Capture the cell that displays the provided text and extract its [X, Y] central coordinate. 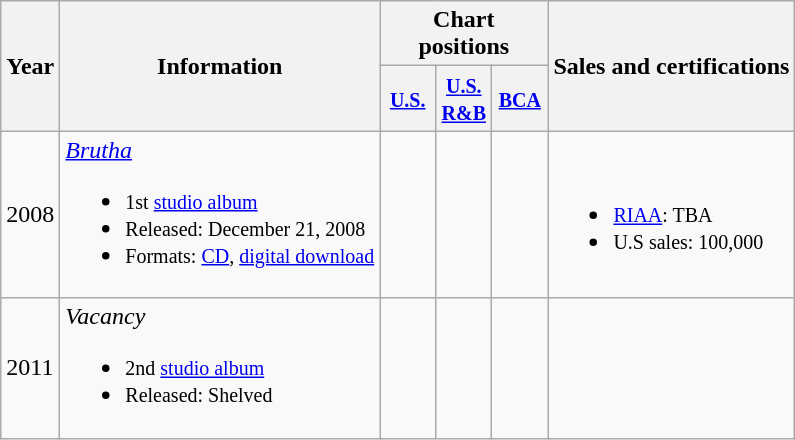
Brutha1st studio albumReleased: December 21, 2008Formats: CD, digital download [220, 214]
2011 [30, 368]
BCA [520, 98]
2008 [30, 214]
RIAA: TBAU.S sales: 100,000 [672, 214]
Chart positions [464, 34]
Year [30, 66]
U.S. [408, 98]
Vacancy2nd studio albumReleased: Shelved [220, 368]
Information [220, 66]
U.S. R&B [464, 98]
Sales and certifications [672, 66]
